Return (x, y) of the center of cell containing provided text 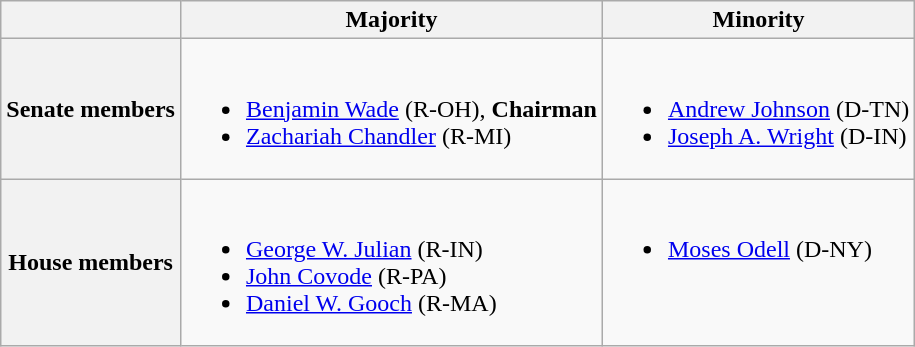
House members (91, 262)
Majority (391, 20)
Andrew Johnson (D-TN)Joseph A. Wright (D-IN) (758, 109)
Moses Odell (D-NY) (758, 262)
Minority (758, 20)
Senate members (91, 109)
George W. Julian (R-IN)John Covode (R-PA)Daniel W. Gooch (R-MA) (391, 262)
Benjamin Wade (R-OH), ChairmanZachariah Chandler (R-MI) (391, 109)
